Pinpoint the cell where the given text exists, returning its [X, Y] midpoint coordinate. 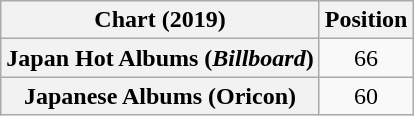
Chart (2019) [160, 20]
Japan Hot Albums (Billboard) [160, 58]
60 [366, 96]
Japanese Albums (Oricon) [160, 96]
66 [366, 58]
Position [366, 20]
